Identify which cell holds the provided text, then report its [X, Y] central coordinate. 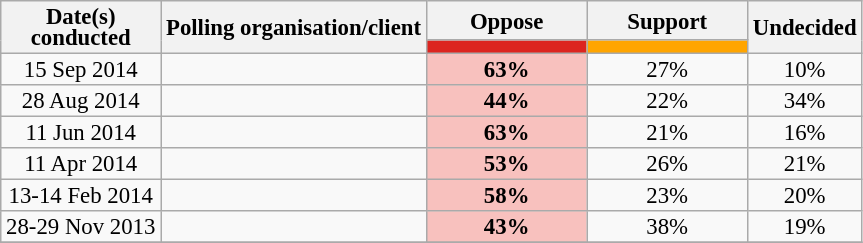
27% [668, 70]
13-14 Feb 2014 [81, 196]
Polling organisation/client [294, 28]
16% [805, 133]
Date(s)conducted [81, 28]
15 Sep 2014 [81, 70]
11 Apr 2014 [81, 164]
58% [506, 196]
22% [668, 101]
10% [805, 70]
Oppose [506, 20]
53% [506, 164]
Support [668, 20]
28 Aug 2014 [81, 101]
23% [668, 196]
Undecided [805, 28]
26% [668, 164]
11 Jun 2014 [81, 133]
44% [506, 101]
34% [805, 101]
20% [805, 196]
